For the text-containing cell, return its midpoint in [x, y] coordinate format. 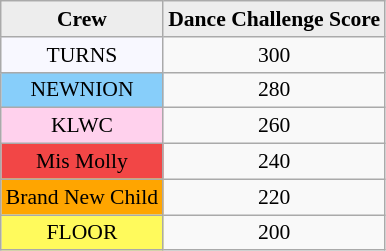
200 [274, 233]
Dance Challenge Score [274, 19]
280 [274, 90]
TURNS [82, 55]
KLWC [82, 126]
260 [274, 126]
Crew [82, 19]
300 [274, 55]
220 [274, 197]
Brand New Child [82, 197]
NEWNION [82, 90]
240 [274, 162]
Mis Molly [82, 162]
FLOOR [82, 233]
